Return the [X, Y] coordinate for the center point of the cell that contains the specified text.  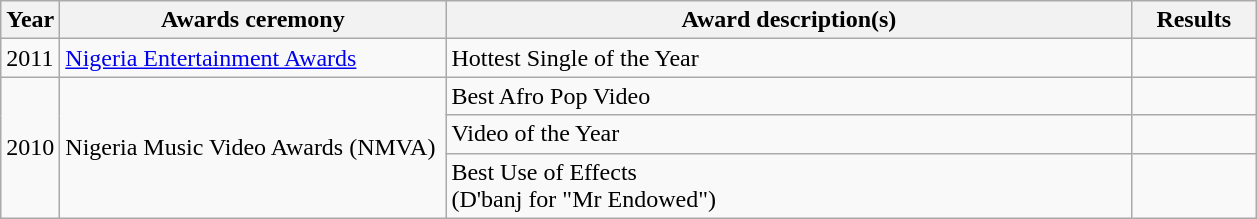
Hottest Single of the Year [789, 58]
Best Use of Effects (D'banj for "Mr Endowed") [789, 186]
Results [1194, 20]
Nigeria Entertainment Awards [253, 58]
2010 [30, 148]
Award description(s) [789, 20]
Awards ceremony [253, 20]
Video of the Year [789, 134]
Best Afro Pop Video [789, 96]
Year [30, 20]
2011 [30, 58]
Nigeria Music Video Awards (NMVA) [253, 148]
